Return (x, y) of the center of cell containing provided text 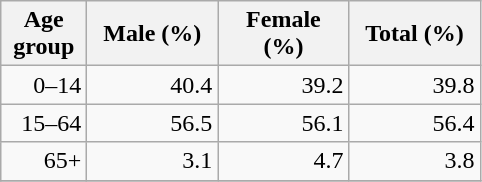
39.2 (284, 85)
56.1 (284, 123)
3.1 (152, 161)
Total (%) (414, 34)
4.7 (284, 161)
65+ (44, 161)
3.8 (414, 161)
56.5 (152, 123)
39.8 (414, 85)
Female (%) (284, 34)
Age group (44, 34)
15–64 (44, 123)
0–14 (44, 85)
40.4 (152, 85)
56.4 (414, 123)
Male (%) (152, 34)
